Detect which cell encompasses the target text, then output its (X, Y) center coordinate. 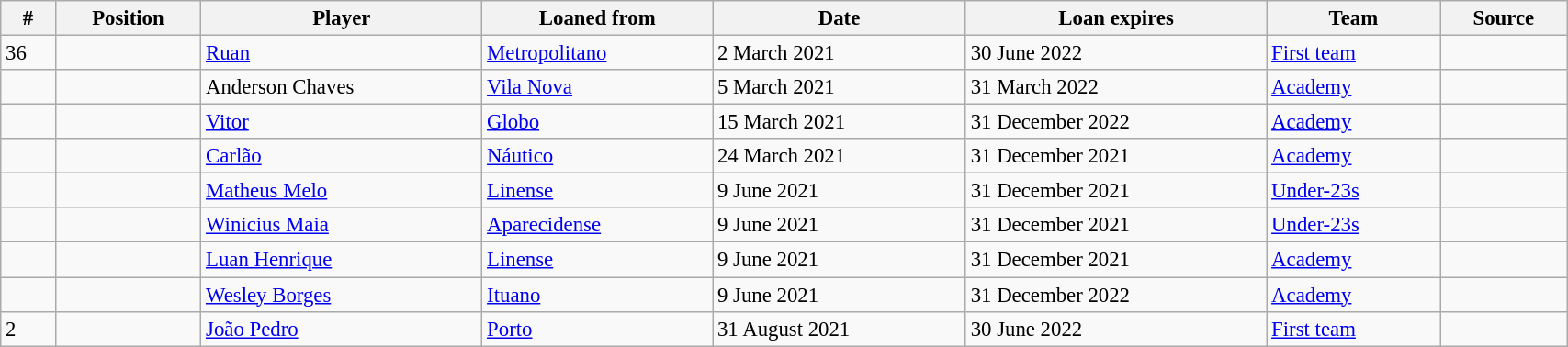
31 March 2022 (1115, 87)
Date (840, 18)
Wesley Borges (342, 295)
Team (1354, 18)
Ruan (342, 53)
5 March 2021 (840, 87)
2 March 2021 (840, 53)
Anderson Chaves (342, 87)
Winicius Maia (342, 225)
Position (129, 18)
Matheus Melo (342, 191)
Source (1504, 18)
31 August 2021 (840, 329)
2 (28, 329)
15 March 2021 (840, 122)
Vila Nova (597, 87)
Metropolitano (597, 53)
Player (342, 18)
Loaned from (597, 18)
Ituano (597, 295)
Luan Henrique (342, 260)
Aparecidense (597, 225)
Loan expires (1115, 18)
Vitor (342, 122)
João Pedro (342, 329)
Náutico (597, 156)
Carlão (342, 156)
Globo (597, 122)
36 (28, 53)
24 March 2021 (840, 156)
# (28, 18)
Porto (597, 329)
